From the cell containing the given text, extract its center point as [X, Y] coordinate. 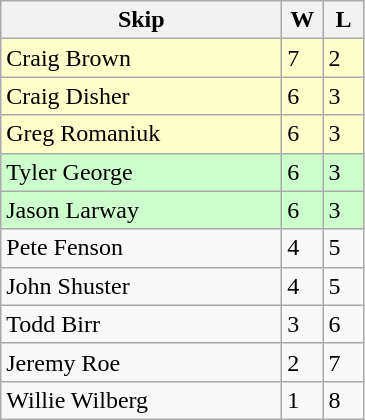
Jason Larway [142, 210]
1 [302, 400]
8 [344, 400]
L [344, 20]
W [302, 20]
Pete Fenson [142, 248]
Craig Disher [142, 96]
Skip [142, 20]
Todd Birr [142, 324]
Craig Brown [142, 58]
Willie Wilberg [142, 400]
Jeremy Roe [142, 362]
Greg Romaniuk [142, 134]
Tyler George [142, 172]
John Shuster [142, 286]
